Return (x, y) of the center of cell containing provided text 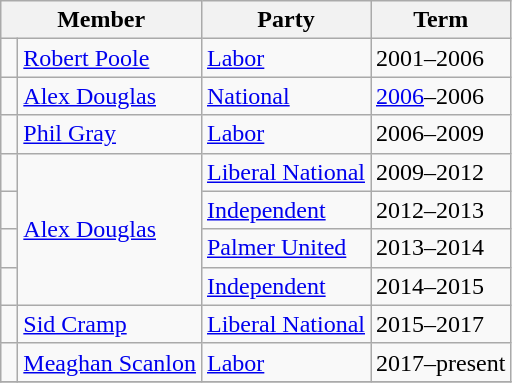
2012–2013 (440, 210)
Term (440, 20)
Phil Gray (110, 134)
Party (286, 20)
2014–2015 (440, 286)
2006–2006 (440, 96)
2009–2012 (440, 172)
2001–2006 (440, 58)
Member (102, 20)
Meaghan Scanlon (110, 362)
2017–present (440, 362)
National (286, 96)
2006–2009 (440, 134)
2015–2017 (440, 324)
Palmer United (286, 248)
2013–2014 (440, 248)
Sid Cramp (110, 324)
Robert Poole (110, 58)
